Search for the cell housing the specified text and yield its [X, Y] center coordinate. 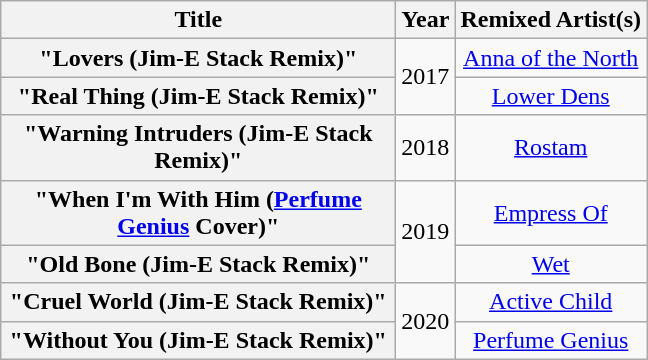
2019 [426, 232]
"Cruel World (Jim-E Stack Remix)" [198, 302]
2020 [426, 321]
Title [198, 20]
Perfume Genius [551, 340]
2018 [426, 148]
2017 [426, 77]
"When I'm With Him (Perfume Genius Cover)" [198, 212]
Anna of the North [551, 58]
Remixed Artist(s) [551, 20]
Year [426, 20]
"Lovers (Jim-E Stack Remix)" [198, 58]
"Without You (Jim-E Stack Remix)" [198, 340]
"Warning Intruders (Jim-E Stack Remix)" [198, 148]
Active Child [551, 302]
Empress Of [551, 212]
"Old Bone (Jim-E Stack Remix)" [198, 264]
Rostam [551, 148]
Lower Dens [551, 96]
"Real Thing (Jim-E Stack Remix)" [198, 96]
Wet [551, 264]
